Output the (x, y) coordinate of the center of the cell containing the given text.  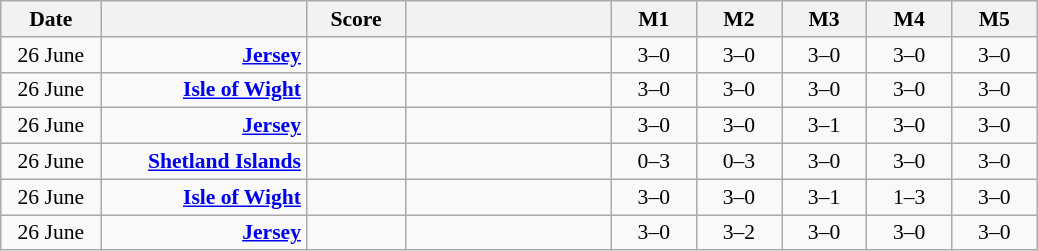
M4 (910, 19)
M1 (654, 19)
Date (51, 19)
M2 (738, 19)
Shetland Islands (204, 162)
1–3 (910, 197)
Score (356, 19)
3–2 (738, 233)
M5 (994, 19)
M3 (824, 19)
